Scan for the cell matching the given text and deliver its [x, y] coordinate at center. 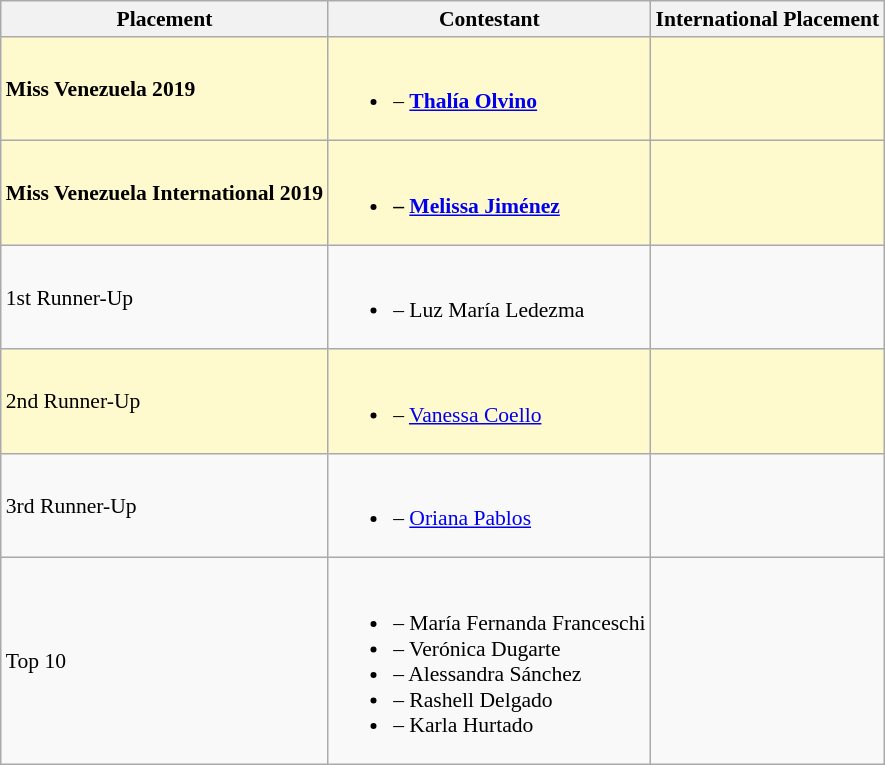
– Luz María Ledezma [489, 297]
1st Runner-Up [164, 297]
Placement [164, 19]
– Vanessa Coello [489, 402]
Contestant [489, 19]
International Placement [768, 19]
Miss Venezuela International 2019 [164, 193]
– Thalía Olvino [489, 89]
Top 10 [164, 661]
2nd Runner-Up [164, 402]
– Oriana Pablos [489, 506]
Miss Venezuela 2019 [164, 89]
– María Fernanda Franceschi – Verónica Dugarte – Alessandra Sánchez – Rashell Delgado – Karla Hurtado [489, 661]
3rd Runner-Up [164, 506]
– Melissa Jiménez [489, 193]
